Search for the cell housing the specified text and yield its (X, Y) center coordinate. 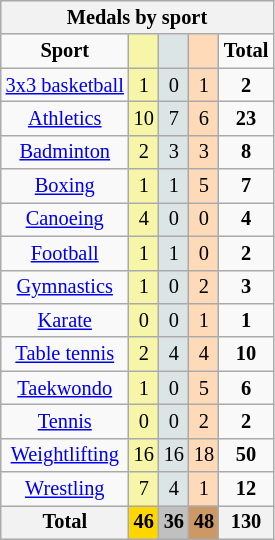
3x3 basketball (65, 85)
23 (246, 118)
50 (246, 455)
Gymnastics (65, 287)
8 (246, 152)
Sport (65, 51)
Wrestling (65, 489)
Badminton (65, 152)
Table tennis (65, 354)
Taekwondo (65, 388)
Karate (65, 320)
Canoeing (65, 219)
Boxing (65, 186)
12 (246, 489)
Weightlifting (65, 455)
Football (65, 253)
Tennis (65, 421)
Medals by sport (137, 17)
130 (246, 522)
46 (144, 522)
Athletics (65, 118)
36 (174, 522)
48 (204, 522)
18 (204, 455)
